Find where the given text appears and provide that cell's center as (X, Y) coordinate. 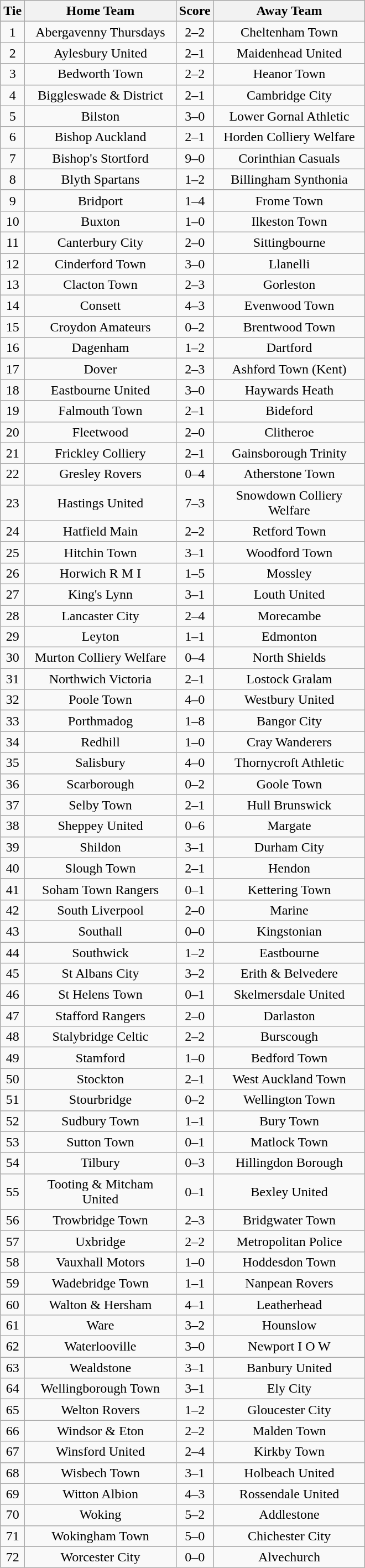
37 (13, 805)
Louth United (289, 594)
Walton & Hersham (101, 1304)
Eastbourne United (101, 390)
Woodford Town (289, 552)
Kirkby Town (289, 1452)
55 (13, 1192)
Falmouth Town (101, 411)
Hendon (289, 868)
Chichester City (289, 1536)
53 (13, 1142)
10 (13, 221)
Southwick (101, 952)
58 (13, 1262)
7–3 (195, 502)
42 (13, 910)
14 (13, 306)
Metropolitan Police (289, 1241)
Worcester City (101, 1557)
St Helens Town (101, 995)
Selby Town (101, 805)
36 (13, 784)
40 (13, 868)
5 (13, 116)
Malden Town (289, 1431)
60 (13, 1304)
Trowbridge Town (101, 1220)
Poole Town (101, 700)
30 (13, 658)
Bideford (289, 411)
29 (13, 637)
Score (195, 11)
Bangor City (289, 721)
Northwich Victoria (101, 679)
Wadebridge Town (101, 1283)
Cray Wanderers (289, 742)
Clacton Town (101, 285)
Bilston (101, 116)
Clitheroe (289, 432)
51 (13, 1100)
Wokingham Town (101, 1536)
Bedworth Town (101, 74)
Southall (101, 931)
Newport I O W (289, 1347)
Scarborough (101, 784)
Stockton (101, 1079)
Frome Town (289, 200)
Aylesbury United (101, 53)
West Auckland Town (289, 1079)
50 (13, 1079)
22 (13, 474)
Bedford Town (289, 1058)
Wellington Town (289, 1100)
44 (13, 952)
Uxbridge (101, 1241)
46 (13, 995)
6 (13, 137)
Tilbury (101, 1163)
Sheppey United (101, 826)
Kettering Town (289, 889)
Rossendale United (289, 1494)
Horwich R M I (101, 573)
Stourbridge (101, 1100)
49 (13, 1058)
Waterlooville (101, 1347)
41 (13, 889)
69 (13, 1494)
Abergavenny Thursdays (101, 32)
Bridgwater Town (289, 1220)
Burscough (289, 1037)
Stamford (101, 1058)
52 (13, 1121)
Soham Town Rangers (101, 889)
Wealdstone (101, 1368)
9 (13, 200)
8 (13, 179)
Horden Colliery Welfare (289, 137)
Marine (289, 910)
64 (13, 1389)
54 (13, 1163)
Bishop Auckland (101, 137)
St Albans City (101, 974)
Woking (101, 1515)
Bexley United (289, 1192)
Corinthian Casuals (289, 158)
Redhill (101, 742)
Durham City (289, 847)
Windsor & Eton (101, 1431)
Hoddesdon Town (289, 1262)
23 (13, 502)
Banbury United (289, 1368)
62 (13, 1347)
39 (13, 847)
Edmonton (289, 637)
Cheltenham Town (289, 32)
5–2 (195, 1515)
Leyton (101, 637)
Holbeach United (289, 1473)
43 (13, 931)
31 (13, 679)
Sittingbourne (289, 242)
25 (13, 552)
Bishop's Stortford (101, 158)
33 (13, 721)
Cinderford Town (101, 264)
Ely City (289, 1389)
57 (13, 1241)
24 (13, 531)
Mossley (289, 573)
Wisbech Town (101, 1473)
12 (13, 264)
Away Team (289, 11)
Sudbury Town (101, 1121)
45 (13, 974)
Buxton (101, 221)
15 (13, 327)
Morecambe (289, 616)
35 (13, 763)
Consett (101, 306)
Haywards Heath (289, 390)
18 (13, 390)
1–5 (195, 573)
Margate (289, 826)
Canterbury City (101, 242)
Heanor Town (289, 74)
65 (13, 1410)
32 (13, 700)
Sutton Town (101, 1142)
56 (13, 1220)
3 (13, 74)
Gainsborough Trinity (289, 453)
Bury Town (289, 1121)
North Shields (289, 658)
Witton Albion (101, 1494)
17 (13, 369)
Stafford Rangers (101, 1016)
Dartford (289, 348)
20 (13, 432)
27 (13, 594)
Nanpean Rovers (289, 1283)
Hounslow (289, 1326)
Lower Gornal Athletic (289, 116)
Tooting & Mitcham United (101, 1192)
Biggleswade & District (101, 95)
Dagenham (101, 348)
61 (13, 1326)
34 (13, 742)
Cambridge City (289, 95)
Skelmersdale United (289, 995)
11 (13, 242)
Evenwood Town (289, 306)
Snowdown Colliery Welfare (289, 502)
Maidenhead United (289, 53)
Ilkeston Town (289, 221)
47 (13, 1016)
4 (13, 95)
Gorleston (289, 285)
Hatfield Main (101, 531)
66 (13, 1431)
9–0 (195, 158)
Shildon (101, 847)
0–3 (195, 1163)
Welton Rovers (101, 1410)
0–6 (195, 826)
Hillingdon Borough (289, 1163)
Wellingborough Town (101, 1389)
Alvechurch (289, 1557)
63 (13, 1368)
38 (13, 826)
Murton Colliery Welfare (101, 658)
Winsford United (101, 1452)
Atherstone Town (289, 474)
Stalybridge Celtic (101, 1037)
Dover (101, 369)
Westbury United (289, 700)
59 (13, 1283)
1–8 (195, 721)
Brentwood Town (289, 327)
5–0 (195, 1536)
Matlock Town (289, 1142)
Tie (13, 11)
Erith & Belvedere (289, 974)
Billingham Synthonia (289, 179)
Home Team (101, 11)
Gloucester City (289, 1410)
67 (13, 1452)
Slough Town (101, 868)
Ashford Town (Kent) (289, 369)
South Liverpool (101, 910)
Croydon Amateurs (101, 327)
Llanelli (289, 264)
7 (13, 158)
Hitchin Town (101, 552)
Darlaston (289, 1016)
Fleetwood (101, 432)
4–1 (195, 1304)
Frickley Colliery (101, 453)
Retford Town (289, 531)
Gresley Rovers (101, 474)
28 (13, 616)
68 (13, 1473)
Blyth Spartans (101, 179)
21 (13, 453)
Lancaster City (101, 616)
Salisbury (101, 763)
72 (13, 1557)
Bridport (101, 200)
16 (13, 348)
Addlestone (289, 1515)
70 (13, 1515)
King's Lynn (101, 594)
Kingstonian (289, 931)
71 (13, 1536)
1–4 (195, 200)
26 (13, 573)
Goole Town (289, 784)
Lostock Gralam (289, 679)
Vauxhall Motors (101, 1262)
Porthmadog (101, 721)
Thornycroft Athletic (289, 763)
48 (13, 1037)
13 (13, 285)
Ware (101, 1326)
Hastings United (101, 502)
1 (13, 32)
Hull Brunswick (289, 805)
2 (13, 53)
Leatherhead (289, 1304)
19 (13, 411)
Eastbourne (289, 952)
